Extract the (x, y) coordinate from the center of the cell holding the provided text.  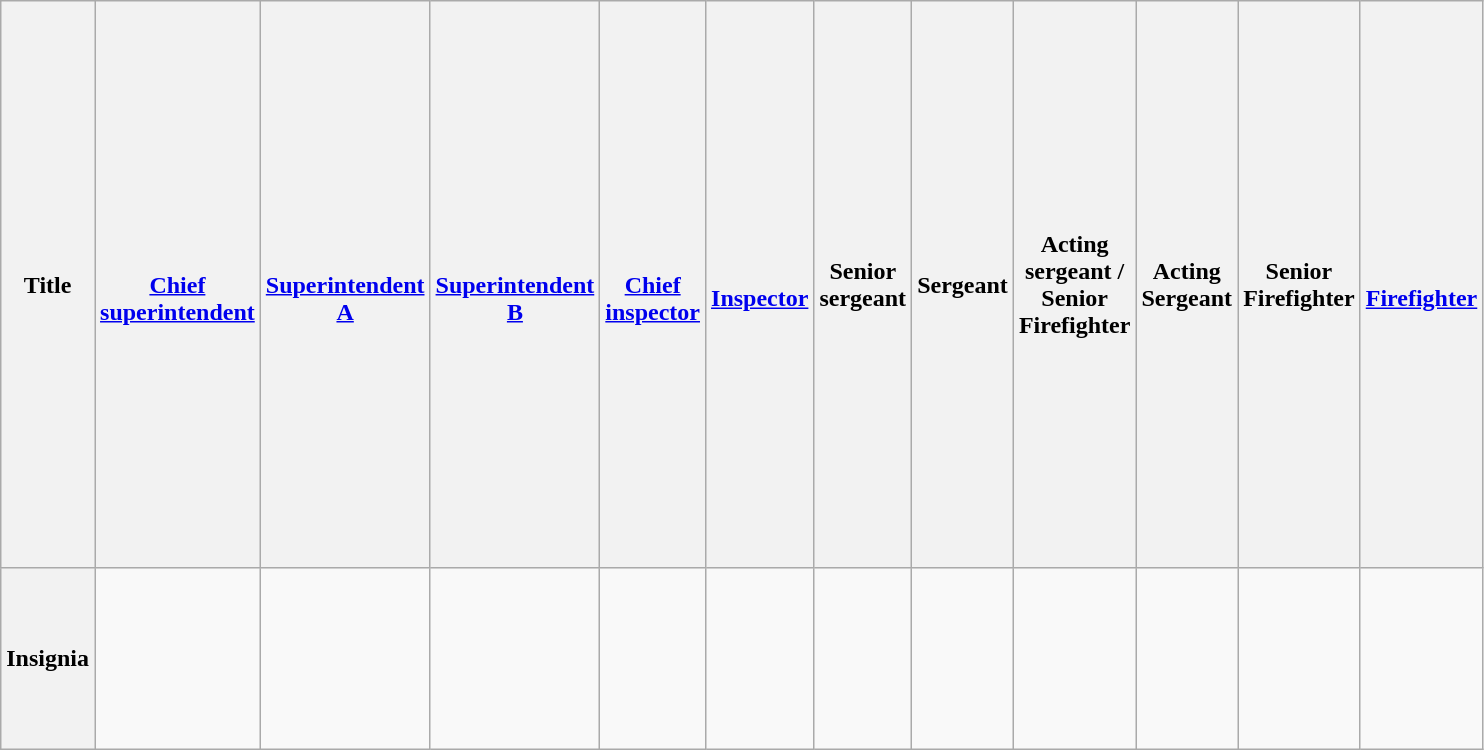
Superintendent B (515, 284)
Sergeant (963, 284)
Acting Sergeant (1187, 284)
Insignia (48, 658)
Firefighter (1422, 284)
Senior Firefighter (1300, 284)
Chief superintendent (178, 284)
Superintendent A (345, 284)
Chief inspector (653, 284)
Senior sergeant (863, 284)
Title (48, 284)
Inspector (760, 284)
Acting sergeant / Senior Firefighter (1074, 284)
